Provide the [x, y] coordinate of the cell's center where the given text is located.  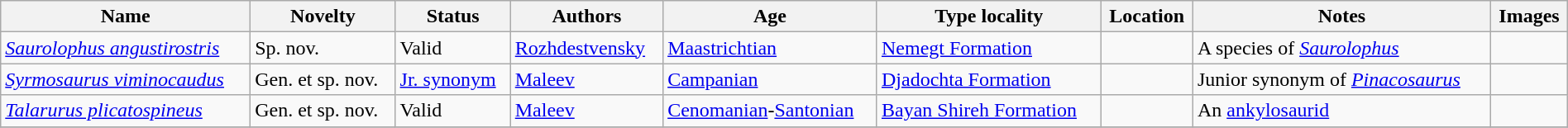
Authors [586, 17]
Bayan Shireh Formation [989, 111]
Notes [1341, 17]
Syrmosaurus viminocaudus [126, 79]
Novelty [323, 17]
A species of Saurolophus [1341, 48]
Djadochta Formation [989, 79]
Talarurus plicatospineus [126, 111]
Nemegt Formation [989, 48]
Jr. synonym [453, 79]
Campanian [771, 79]
Saurolophus angustirostris [126, 48]
Name [126, 17]
Age [771, 17]
Junior synonym of Pinacosaurus [1341, 79]
Images [1530, 17]
Sp. nov. [323, 48]
Cenomanian-Santonian [771, 111]
Rozhdestvensky [586, 48]
Location [1146, 17]
Type locality [989, 17]
An ankylosaurid [1341, 111]
Status [453, 17]
Maastrichtian [771, 48]
